Identify which cell holds the provided text, then report its [x, y] central coordinate. 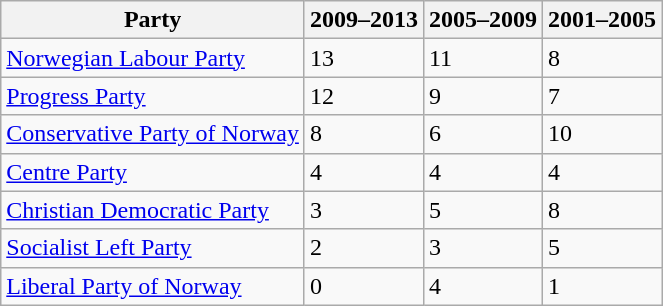
Centre Party [153, 172]
2001–2005 [602, 20]
Norwegian Labour Party [153, 58]
9 [482, 96]
1 [602, 286]
Liberal Party of Norway [153, 286]
0 [364, 286]
2 [364, 248]
Party [153, 20]
2005–2009 [482, 20]
10 [602, 134]
Conservative Party of Norway [153, 134]
Christian Democratic Party [153, 210]
6 [482, 134]
2009–2013 [364, 20]
Progress Party [153, 96]
12 [364, 96]
Socialist Left Party [153, 248]
7 [602, 96]
11 [482, 58]
13 [364, 58]
